Pinpoint the cell where the given text exists, returning its [x, y] midpoint coordinate. 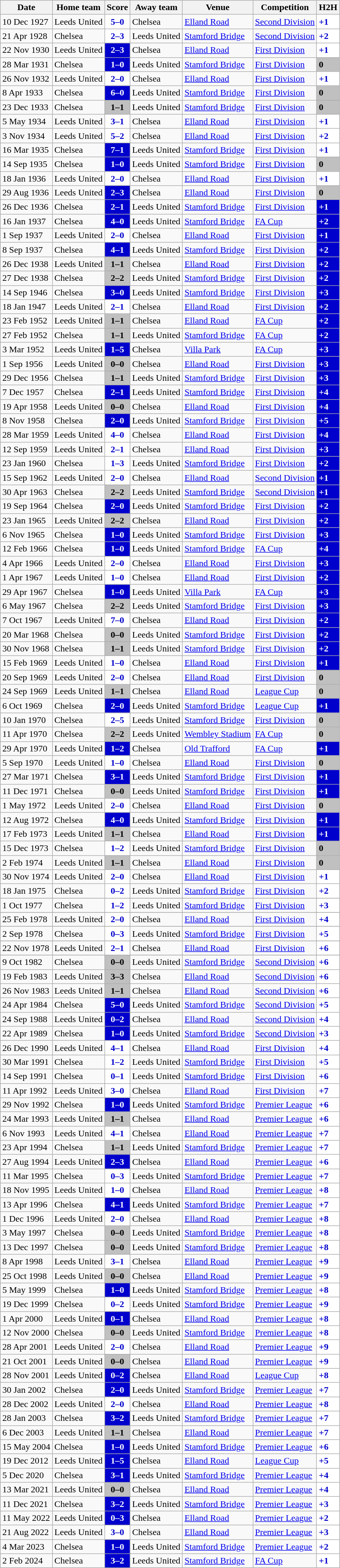
19 Dec 1999 [26, 1304]
11 Apr 1970 [26, 734]
8 Nov 1958 [26, 421]
19 Apr 1958 [26, 406]
6 Oct 1969 [26, 706]
30 Jan 2002 [26, 1390]
30 Apr 1963 [26, 492]
Score [117, 7]
6–0 [117, 93]
26 Nov 1932 [26, 79]
19 Sep 1964 [26, 506]
5 Dec 2020 [26, 1475]
4 Mar 2023 [26, 1547]
28 Dec 2002 [26, 1404]
4 Apr 1966 [26, 563]
5 May 1999 [26, 1290]
22 Apr 1989 [26, 1033]
5 Sep 1970 [26, 763]
13 Apr 1996 [26, 1204]
23 Apr 1994 [26, 1148]
26 Dec 1938 [26, 264]
14 Sep 1991 [26, 1076]
20 Mar 1968 [26, 635]
26 Dec 1936 [26, 207]
28 Mar 1931 [26, 64]
12 Aug 1972 [26, 820]
15 Sep 1962 [26, 478]
6 May 1967 [26, 606]
29 Dec 1956 [26, 378]
29 Apr 1967 [26, 592]
8 Apr 1933 [26, 93]
14 Sep 1946 [26, 292]
27 Aug 1994 [26, 1162]
25 Feb 1978 [26, 920]
10 Dec 1927 [26, 22]
13 Mar 2021 [26, 1489]
29 Aug 1936 [26, 193]
11 Dec 1971 [26, 791]
27 Mar 1971 [26, 777]
21 Apr 1928 [26, 36]
30 Nov 1968 [26, 649]
13 Dec 1997 [26, 1247]
22 Nov 1930 [26, 50]
23 Dec 1933 [26, 107]
23 Jan 1965 [26, 520]
24 Sep 1969 [26, 692]
20 Sep 1969 [26, 677]
2–5 [117, 720]
16 Jan 1937 [26, 221]
3 May 1997 [26, 1233]
16 Mar 1935 [26, 150]
15 Feb 1969 [26, 663]
19 Dec 2012 [26, 1461]
H2H [328, 7]
18 Jan 1975 [26, 891]
Old Trafford [218, 748]
2 Feb 1974 [26, 862]
21 Oct 2001 [26, 1361]
15 Dec 1973 [26, 848]
17 Feb 1973 [26, 834]
Competition [285, 7]
5 May 1934 [26, 121]
7 Dec 1957 [26, 392]
8 Apr 1998 [26, 1261]
Home team [79, 7]
28 Nov 2001 [26, 1376]
23 Feb 1952 [26, 321]
1 May 1972 [26, 805]
3 Nov 1934 [26, 136]
27 Feb 1952 [26, 335]
24 Sep 1988 [26, 1019]
19 Feb 1983 [26, 976]
10 Jan 1970 [26, 720]
7–0 [117, 620]
3 Mar 1952 [26, 349]
22 Nov 1978 [26, 948]
23 Jan 1960 [26, 464]
1 Apr 1967 [26, 577]
8 Sep 1937 [26, 250]
3–3 [117, 976]
6 Nov 1993 [26, 1133]
11 Apr 1992 [26, 1091]
9 Oct 1982 [26, 962]
28 Apr 2001 [26, 1347]
1 Dec 1996 [26, 1219]
14 Sep 1935 [26, 164]
30 Mar 1991 [26, 1062]
5–2 [117, 136]
18 Jan 1936 [26, 179]
2 Feb 2024 [26, 1561]
6 Dec 2003 [26, 1432]
29 Nov 1992 [26, 1105]
1 Sep 1937 [26, 235]
1–3 [117, 464]
Date [26, 7]
Wembley Stadium [218, 734]
1 Sep 1956 [26, 364]
27 Dec 1938 [26, 278]
Venue [218, 7]
6 Nov 1965 [26, 535]
30 Nov 1974 [26, 877]
26 Nov 1983 [26, 991]
11 May 2022 [26, 1518]
28 Jan 2003 [26, 1418]
28 Mar 1959 [26, 435]
11 Dec 2021 [26, 1504]
12 Sep 1959 [26, 449]
21 Aug 2022 [26, 1532]
7 Oct 1967 [26, 620]
12 Nov 2000 [26, 1333]
Away team [156, 7]
15 May 2004 [26, 1447]
1 Apr 2000 [26, 1318]
11 Mar 1995 [26, 1176]
24 Mar 1993 [26, 1119]
2 Sep 1978 [26, 934]
1 Oct 1977 [26, 905]
7–1 [117, 150]
25 Oct 1998 [26, 1276]
24 Apr 1984 [26, 1005]
18 Jan 1947 [26, 307]
12 Feb 1966 [26, 549]
29 Apr 1970 [26, 748]
26 Dec 1990 [26, 1048]
18 Nov 1995 [26, 1190]
